Find where the given text appears and provide that cell's center as [x, y] coordinate. 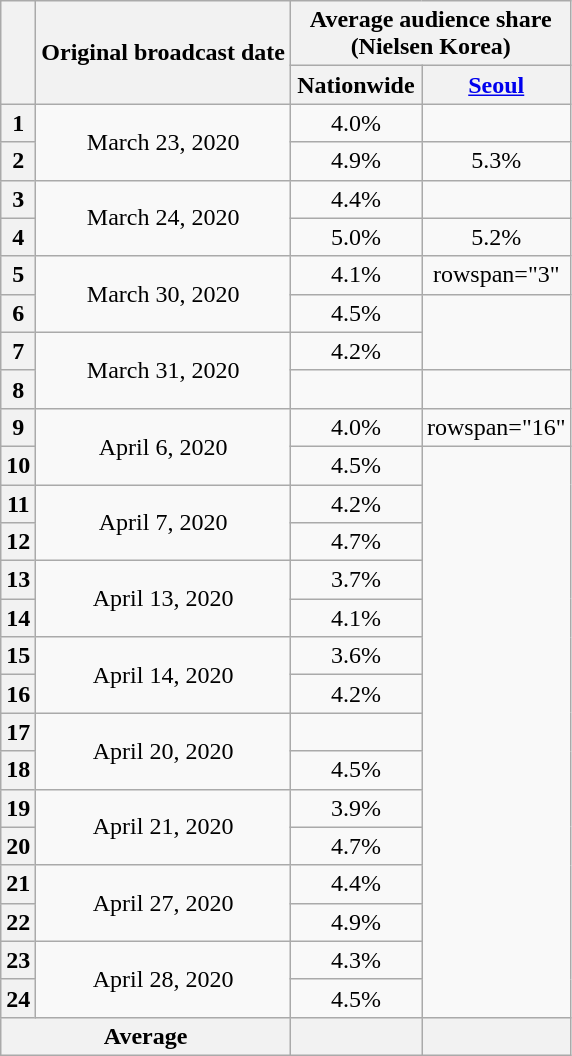
3.9% [356, 808]
17 [18, 732]
24 [18, 998]
April 7, 2020 [164, 522]
March 23, 2020 [164, 142]
March 31, 2020 [164, 370]
3.7% [356, 580]
22 [18, 922]
13 [18, 580]
Original broadcast date [164, 52]
10 [18, 465]
16 [18, 694]
21 [18, 884]
5.3% [497, 161]
Seoul [497, 85]
Average [146, 1036]
April 21, 2020 [164, 827]
9 [18, 427]
Nationwide [356, 85]
April 13, 2020 [164, 599]
18 [18, 770]
April 28, 2020 [164, 979]
14 [18, 618]
19 [18, 808]
April 14, 2020 [164, 675]
20 [18, 846]
March 24, 2020 [164, 218]
7 [18, 351]
3 [18, 199]
Average audience share(Nielsen Korea) [430, 34]
5.2% [497, 237]
March 30, 2020 [164, 294]
6 [18, 313]
rowspan="3" [497, 275]
11 [18, 503]
8 [18, 389]
rowspan="16" [497, 427]
4 [18, 237]
April 27, 2020 [164, 903]
3.6% [356, 656]
1 [18, 123]
4.3% [356, 960]
April 20, 2020 [164, 751]
12 [18, 542]
15 [18, 656]
5.0% [356, 237]
23 [18, 960]
April 6, 2020 [164, 446]
5 [18, 275]
2 [18, 161]
